Extract the (X, Y) coordinate from the center of the cell holding the provided text.  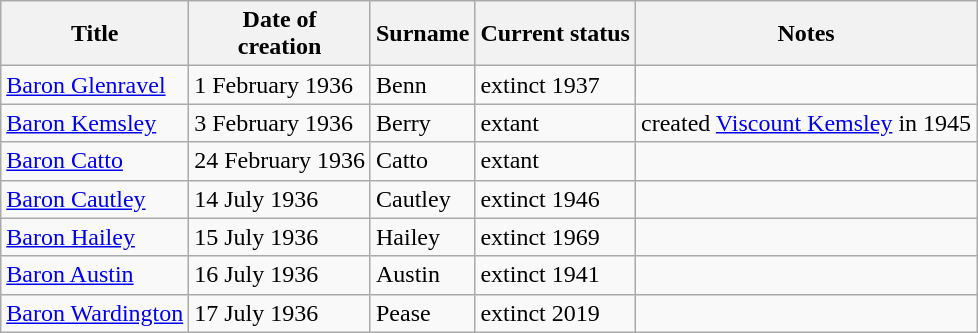
Benn (422, 85)
extinct 1969 (556, 237)
Title (95, 34)
created Viscount Kemsley in 1945 (806, 123)
extinct 1937 (556, 85)
Notes (806, 34)
Austin (422, 275)
Baron Kemsley (95, 123)
Date of creation (280, 34)
Baron Glenravel (95, 85)
Cautley (422, 199)
Pease (422, 313)
1 February 1936 (280, 85)
3 February 1936 (280, 123)
17 July 1936 (280, 313)
Hailey (422, 237)
extinct 2019 (556, 313)
Baron Wardington (95, 313)
24 February 1936 (280, 161)
Baron Austin (95, 275)
Berry (422, 123)
extinct 1941 (556, 275)
Baron Hailey (95, 237)
16 July 1936 (280, 275)
extinct 1946 (556, 199)
14 July 1936 (280, 199)
Baron Catto (95, 161)
Current status (556, 34)
15 July 1936 (280, 237)
Catto (422, 161)
Surname (422, 34)
Baron Cautley (95, 199)
